For the text-containing cell, return its midpoint in (x, y) coordinate format. 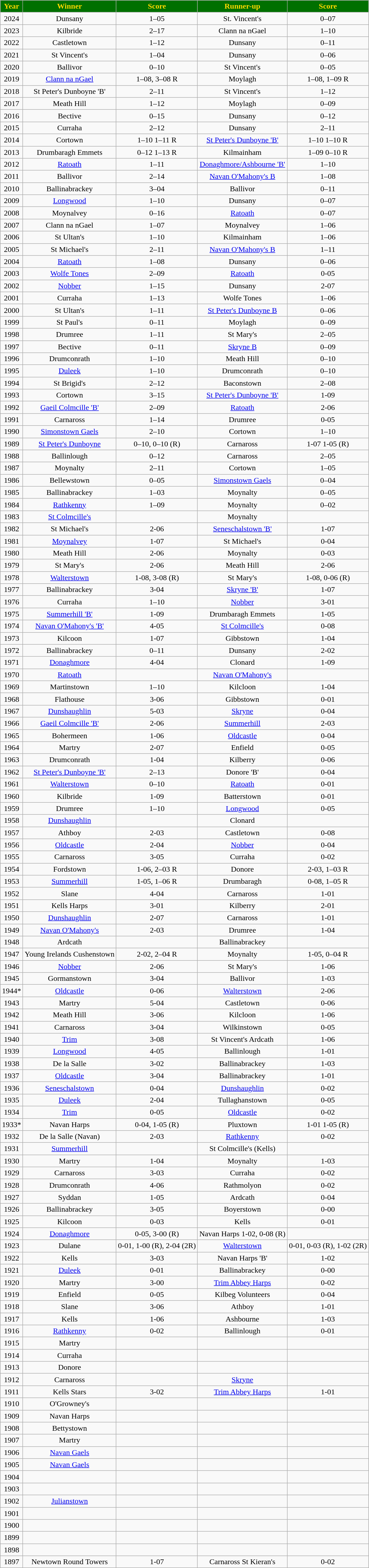
2014 (11, 140)
2000 (11, 310)
Seneschalstown (70, 1088)
3–04 (157, 189)
0-01, 0-03 (R), 1-02 (2R) (328, 1246)
1942 (11, 1015)
Donaghmore/Ashbourne 'B' (242, 164)
2-02 (328, 650)
1985 (11, 492)
1982 (11, 529)
2018 (11, 91)
Syddan (70, 1197)
Runner-up (242, 6)
1986 (11, 480)
2021 (11, 55)
1906 (11, 1452)
1930 (11, 1161)
1950 (11, 918)
5-03 (157, 711)
1994 (11, 383)
1901 (11, 1513)
2–14 (157, 177)
1909 (11, 1416)
St Peter's Dunboyne B (242, 310)
1–10 1–10 R (328, 140)
1924 (11, 1234)
1940 (11, 1039)
1987 (11, 468)
St Colmcille's (Kells) (242, 1149)
Flathouse (70, 699)
1976 (11, 602)
1–10 1–11 R (157, 140)
1955 (11, 857)
1993 (11, 395)
De la Salle (Navan) (70, 1137)
Skryne 'B' (242, 590)
2011 (11, 177)
1913 (11, 1367)
1–13 (157, 298)
2016 (11, 116)
0-04, 1-05 (R) (157, 1124)
Tullaghanstown (242, 1100)
Seneschalstown 'B' (242, 529)
1968 (11, 699)
St Brigid's (70, 383)
Kilbeg Volunteers (242, 1294)
St Vincent's Ardcath (242, 1039)
2–17 (157, 31)
1967 (11, 711)
1981 (11, 541)
1–08, 3–08 R (157, 79)
1964 (11, 748)
1920 (11, 1282)
1943 (11, 1003)
1948 (11, 942)
1998 (11, 334)
5-04 (157, 1003)
1904 (11, 1477)
2002 (11, 286)
O'Growney's (70, 1404)
Winner (70, 6)
Newtown Round Towers (70, 1562)
Julianstown (70, 1501)
1951 (11, 905)
1959 (11, 808)
2022 (11, 43)
1995 (11, 371)
1925 (11, 1222)
1954 (11, 869)
2008 (11, 213)
De la Salle (70, 1064)
2-02, 2–04 R (157, 954)
3–15 (157, 395)
Martinstown (70, 687)
Gormanstown (70, 979)
1963 (11, 760)
1–04 (157, 55)
1-07 1-05 (R) (328, 444)
Boyerstown (242, 1209)
1919 (11, 1294)
1983 (11, 517)
Bohermeen (70, 735)
2001 (11, 298)
1–09 (157, 504)
1935 (11, 1100)
1952 (11, 893)
Baconstown (242, 383)
2–13 (157, 772)
1932 (11, 1137)
2-03, 1–03 R (328, 869)
1899 (11, 1538)
0–15 (157, 116)
1915 (11, 1343)
Kells Harps (70, 905)
3-00 (157, 1282)
1946 (11, 966)
1977 (11, 590)
St Paul's (70, 322)
1953 (11, 881)
Dulane (70, 1246)
2013 (11, 152)
1936 (11, 1088)
1898 (11, 1550)
1949 (11, 930)
2004 (11, 261)
1969 (11, 687)
1905 (11, 1465)
4-06 (157, 1185)
0-08, 1–05 R (328, 881)
1916 (11, 1331)
1931 (11, 1149)
1991 (11, 420)
1929 (11, 1173)
1979 (11, 565)
1912 (11, 1380)
1934 (11, 1112)
2–10 (157, 432)
Young Irelands Cushenstown (70, 954)
1927 (11, 1197)
1928 (11, 1185)
2003 (11, 274)
0–10, 0–10 (R) (157, 444)
2010 (11, 189)
1–14 (157, 420)
1-08, 3-08 (R) (157, 578)
1-02 (328, 1258)
1989 (11, 444)
1938 (11, 1064)
1944* (11, 991)
1999 (11, 322)
1922 (11, 1258)
1918 (11, 1307)
2009 (11, 201)
2023 (11, 31)
1907 (11, 1440)
1–08, 1–09 R (328, 79)
Wilkinstown (242, 1027)
1910 (11, 1404)
1975 (11, 614)
2020 (11, 67)
1990 (11, 432)
1980 (11, 553)
2015 (11, 128)
1978 (11, 578)
Skryne B (242, 346)
Year (11, 6)
1945 (11, 979)
1-05, 1–06 R (157, 881)
2–08 (328, 383)
St. Vincent's (242, 19)
0-01, 1-00 (R), 2-04 (2R) (157, 1246)
1-01 1-05 (R) (328, 1124)
Ashbourne (242, 1319)
Rathmolyon (242, 1185)
1972 (11, 650)
Bettystown (70, 1428)
2017 (11, 103)
St Peter's Dunboyne (70, 444)
1957 (11, 833)
1914 (11, 1355)
Kells Stars (70, 1392)
2006 (11, 237)
Donore 'B' (242, 772)
1–07 (157, 225)
0-05, 3-00 (R) (157, 1234)
3-08 (157, 1039)
1908 (11, 1428)
1966 (11, 723)
1902 (11, 1501)
1997 (11, 346)
2012 (11, 164)
1970 (11, 675)
1903 (11, 1489)
1897 (11, 1562)
Fordstown (70, 869)
1933* (11, 1124)
0–04 (328, 480)
2024 (11, 19)
2005 (11, 249)
0–12 1–13 R (157, 152)
1988 (11, 456)
1-06, 2–03 R (157, 869)
Drumbaragh (242, 881)
Navan Harps 1-02, 0-08 (R) (242, 1234)
Carnaross St Kieran's (242, 1562)
1-08, 0-06 (R) (328, 578)
1960 (11, 796)
1984 (11, 504)
1926 (11, 1209)
1996 (11, 359)
1956 (11, 845)
Bellewstown (70, 480)
1921 (11, 1270)
1958 (11, 821)
Pluxtown (242, 1124)
1974 (11, 626)
Summerhill 'B' (70, 614)
Navan Harps 'B' (242, 1258)
1-05, 0–04 R (328, 954)
1992 (11, 407)
1973 (11, 638)
1–15 (157, 286)
1962 (11, 772)
Batterstown (242, 796)
1923 (11, 1246)
2007 (11, 225)
2-01 (328, 905)
1917 (11, 1319)
1961 (11, 784)
1–03 (157, 492)
1971 (11, 663)
1900 (11, 1526)
1947 (11, 954)
1941 (11, 1027)
0–02 (328, 504)
0–16 (157, 213)
1937 (11, 1076)
1965 (11, 735)
1911 (11, 1392)
1939 (11, 1051)
Navan O'Mahony's 'B' (70, 626)
1–09 0–10 R (328, 152)
2019 (11, 79)
